Search for the cell housing the specified text and yield its [x, y] center coordinate. 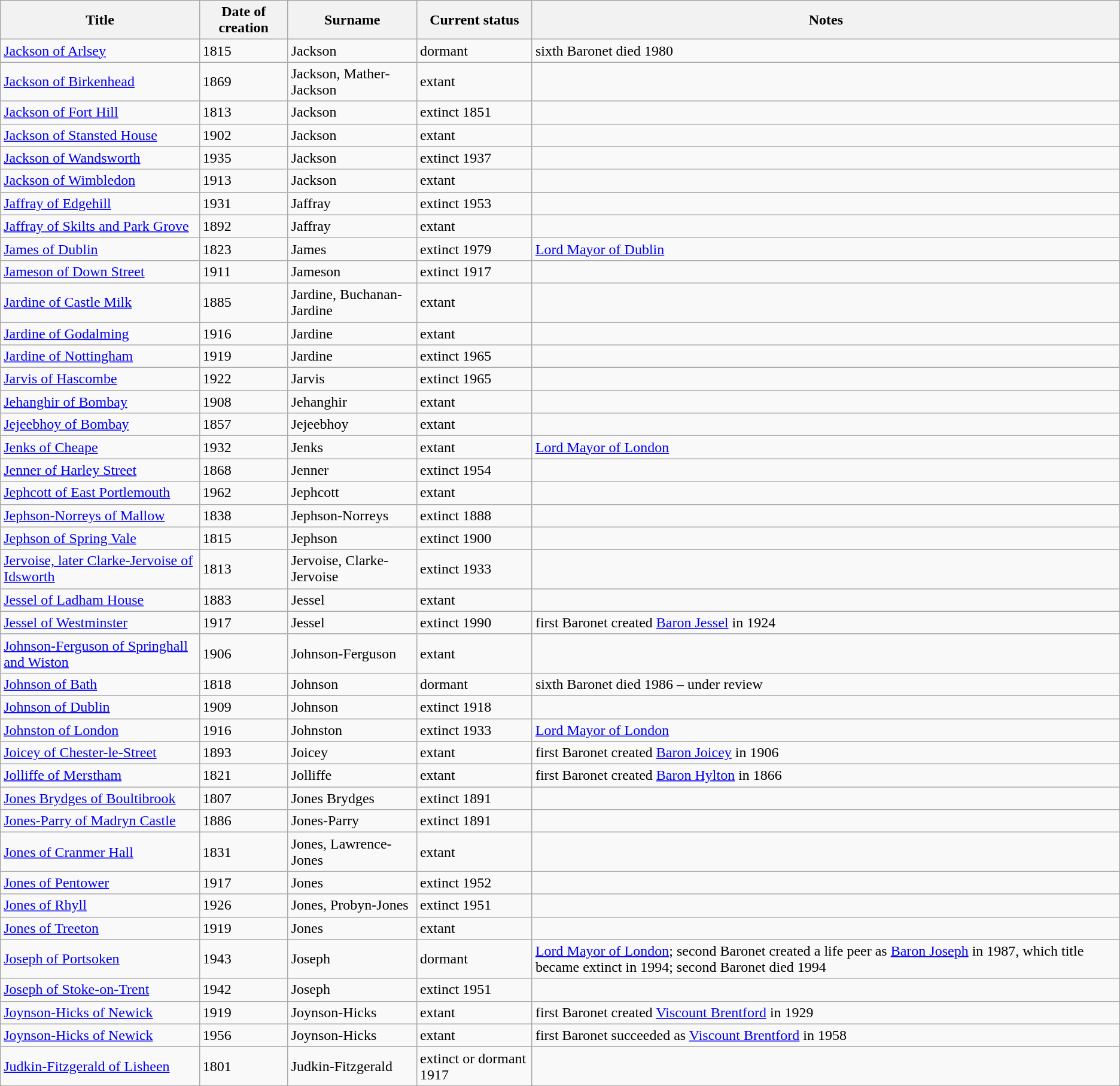
Date of creation [244, 20]
1932 [244, 447]
1906 [244, 653]
Jessel of Ladham House [101, 600]
Jessel of Westminster [101, 623]
Jackson of Stansted House [101, 135]
1922 [244, 379]
Jones, Lawrence-Jones [352, 852]
Jehanghir of Bombay [101, 402]
extinct 1952 [474, 883]
extinct 1917 [474, 271]
Jones of Rhyll [101, 905]
1909 [244, 707]
Jejeebhoy of Bombay [101, 425]
first Baronet created Baron Joicey in 1906 [826, 753]
extinct 1851 [474, 112]
Jolliffe [352, 776]
Jarvis [352, 379]
1913 [244, 181]
Judkin-Fitzgerald [352, 1066]
extinct 1937 [474, 158]
Jones-Parry [352, 821]
Jephson-Norreys [352, 515]
1908 [244, 402]
Jephson of Spring Vale [101, 538]
Jackson of Arlsey [101, 51]
Johnson of Bath [101, 684]
1807 [244, 798]
Johnson-Ferguson [352, 653]
1942 [244, 990]
Joseph of Stoke-on-Trent [101, 990]
1838 [244, 515]
extinct 1953 [474, 203]
Johnston of London [101, 730]
sixth Baronet died 1980 [826, 51]
Jameson [352, 271]
Jenner [352, 470]
1935 [244, 158]
Jackson, Mather-Jackson [352, 81]
Jarvis of Hascombe [101, 379]
Jones Brydges of Boultibrook [101, 798]
1956 [244, 1035]
Jenks of Cheape [101, 447]
Jones of Cranmer Hall [101, 852]
1911 [244, 271]
Notes [826, 20]
first Baronet created Viscount Brentford in 1929 [826, 1012]
1801 [244, 1066]
1821 [244, 776]
Jephcott of East Portlemouth [101, 493]
James of Dublin [101, 249]
Jackson of Wimbledon [101, 181]
Jackson of Fort Hill [101, 112]
1823 [244, 249]
1869 [244, 81]
Joicey of Chester-le-Street [101, 753]
Jones of Pentower [101, 883]
Jervoise, later Clarke-Jervoise of Idsworth [101, 569]
Lord Mayor of Dublin [826, 249]
Jephson-Norreys of Mallow [101, 515]
1818 [244, 684]
1892 [244, 226]
extinct 1990 [474, 623]
extinct 1900 [474, 538]
Jones Brydges [352, 798]
Surname [352, 20]
Jardine of Nottingham [101, 356]
1943 [244, 959]
extinct 1954 [474, 470]
Current status [474, 20]
1962 [244, 493]
1883 [244, 600]
sixth Baronet died 1986 – under review [826, 684]
Johnson-Ferguson of Springhall and Wiston [101, 653]
Jardine of Godalming [101, 333]
1893 [244, 753]
1931 [244, 203]
Jones-Parry of Madryn Castle [101, 821]
Jones of Treeton [101, 928]
1857 [244, 425]
1886 [244, 821]
Jaffray of Skilts and Park Grove [101, 226]
James [352, 249]
first Baronet created Baron Jessel in 1924 [826, 623]
Jolliffe of Merstham [101, 776]
Jenner of Harley Street [101, 470]
Jehanghir [352, 402]
Jones, Probyn-Jones [352, 905]
extinct 1979 [474, 249]
Jenks [352, 447]
1902 [244, 135]
1868 [244, 470]
Jardine of Castle Milk [101, 303]
Jephson [352, 538]
extinct or dormant 1917 [474, 1066]
1885 [244, 303]
1926 [244, 905]
Jephcott [352, 493]
Jaffray of Edgehill [101, 203]
extinct 1888 [474, 515]
Jackson of Wandsworth [101, 158]
Johnson of Dublin [101, 707]
1831 [244, 852]
Judkin-Fitzgerald of Lisheen [101, 1066]
Jameson of Down Street [101, 271]
Jackson of Birkenhead [101, 81]
Joseph of Portsoken [101, 959]
Johnston [352, 730]
first Baronet created Baron Hylton in 1866 [826, 776]
Title [101, 20]
first Baronet succeeded as Viscount Brentford in 1958 [826, 1035]
Joicey [352, 753]
Lord Mayor of London; second Baronet created a life peer as Baron Joseph in 1987, which title became extinct in 1994; second Baronet died 1994 [826, 959]
extinct 1918 [474, 707]
Jardine, Buchanan-Jardine [352, 303]
Jervoise, Clarke-Jervoise [352, 569]
Jejeebhoy [352, 425]
